Determine the [X, Y] coordinate at the center of the cell enclosing the given text.  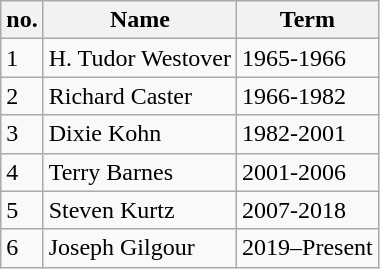
Joseph Gilgour [140, 248]
Dixie Kohn [140, 134]
5 [22, 210]
2001-2006 [308, 172]
3 [22, 134]
2 [22, 96]
6 [22, 248]
4 [22, 172]
Steven Kurtz [140, 210]
2007-2018 [308, 210]
H. Tudor Westover [140, 58]
1965-1966 [308, 58]
Name [140, 20]
no. [22, 20]
1 [22, 58]
Terry Barnes [140, 172]
1966-1982 [308, 96]
2019–Present [308, 248]
1982-2001 [308, 134]
Term [308, 20]
Richard Caster [140, 96]
